Find where the given text appears and provide that cell's center as [x, y] coordinate. 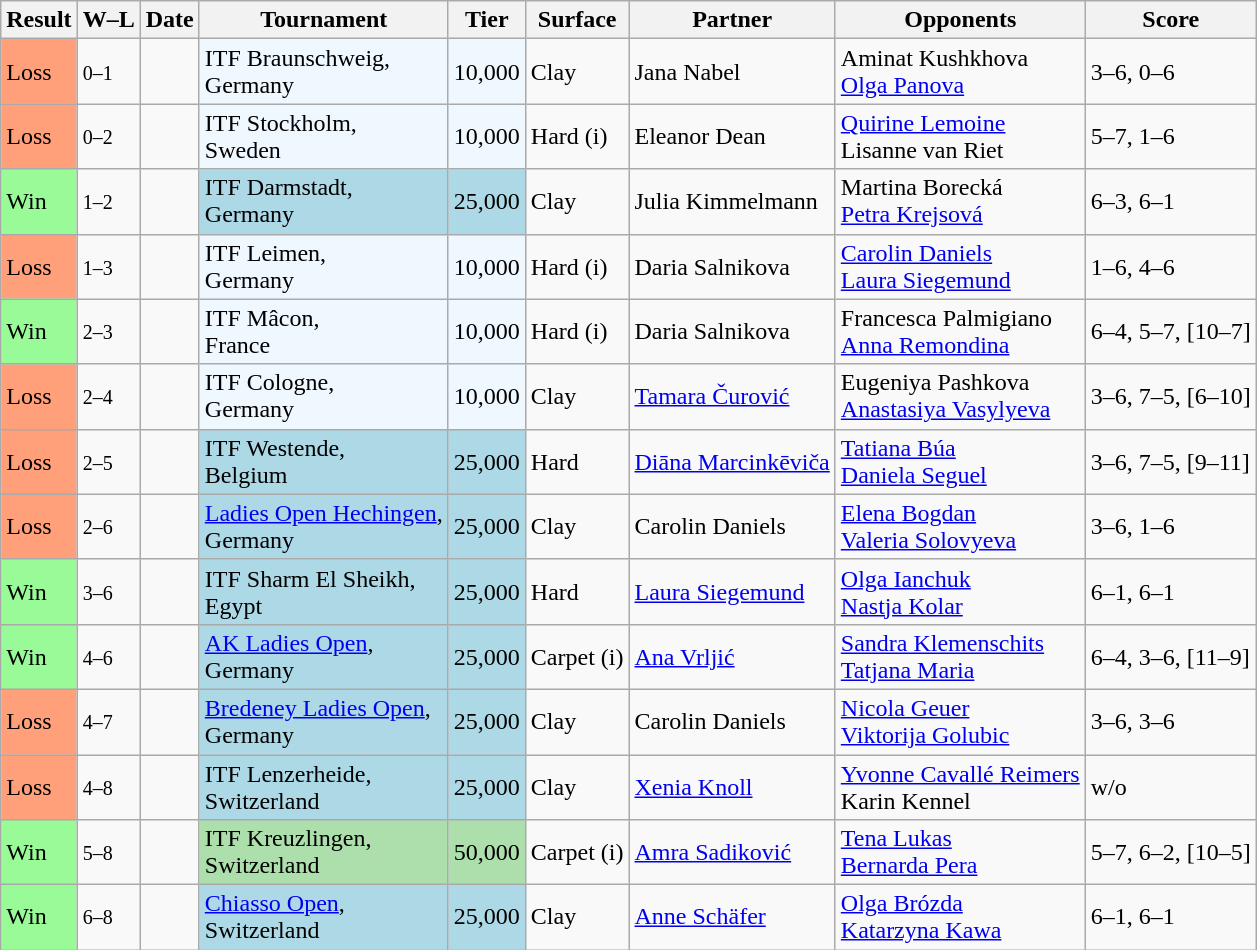
Date [170, 20]
w/o [1170, 786]
2–3 [108, 332]
Bredeney Ladies Open, Germany [324, 722]
Ana Vrljić [732, 656]
4–8 [108, 786]
2–5 [108, 462]
Aminat Kushkhova Olga Panova [960, 72]
3–6, 7–5, [6–10] [1170, 396]
Opponents [960, 20]
Result [39, 20]
3–6 [108, 592]
Julia Kimmelmann [732, 202]
Olga Brózda Katarzyna Kawa [960, 918]
1–2 [108, 202]
ITF Mâcon, France [324, 332]
Yvonne Cavallé Reimers Karin Kennel [960, 786]
Tatiana Búa Daniela Seguel [960, 462]
0–2 [108, 136]
Tena Lukas Bernarda Pera [960, 852]
Ladies Open Hechingen, Germany [324, 526]
Score [1170, 20]
W–L [108, 20]
Nicola Geuer Viktorija Golubic [960, 722]
4–7 [108, 722]
ITF Cologne, Germany [324, 396]
Jana Nabel [732, 72]
6–8 [108, 918]
Tier [486, 20]
AK Ladies Open, Germany [324, 656]
1–3 [108, 266]
Eugeniya Pashkova Anastasiya Vasylyeva [960, 396]
Surface [577, 20]
ITF Lenzerheide, Switzerland [324, 786]
6–3, 6–1 [1170, 202]
Eleanor Dean [732, 136]
2–4 [108, 396]
6–4, 3–6, [11–9] [1170, 656]
ITF Westende, Belgium [324, 462]
Tournament [324, 20]
Carolin Daniels Laura Siegemund [960, 266]
ITF Kreuzlingen, Switzerland [324, 852]
Chiasso Open, Switzerland [324, 918]
3–6, 1–6 [1170, 526]
ITF Leimen, Germany [324, 266]
3–6, 0–6 [1170, 72]
6–4, 5–7, [10–7] [1170, 332]
1–6, 4–6 [1170, 266]
5–8 [108, 852]
Diāna Marcinkēviča [732, 462]
2–6 [108, 526]
Sandra Klemenschits Tatjana Maria [960, 656]
Laura Siegemund [732, 592]
Partner [732, 20]
5–7, 6–2, [10–5] [1170, 852]
Tamara Čurović [732, 396]
Quirine Lemoine Lisanne van Riet [960, 136]
4–6 [108, 656]
Martina Borecká Petra Krejsová [960, 202]
0–1 [108, 72]
Francesca Palmigiano Anna Remondina [960, 332]
Anne Schäfer [732, 918]
3–6, 7–5, [9–11] [1170, 462]
Amra Sadiković [732, 852]
5–7, 1–6 [1170, 136]
ITF Stockholm, Sweden [324, 136]
Xenia Knoll [732, 786]
ITF Sharm El Sheikh, Egypt [324, 592]
3–6, 3–6 [1170, 722]
ITF Braunschweig, Germany [324, 72]
ITF Darmstadt, Germany [324, 202]
50,000 [486, 852]
Olga Ianchuk Nastja Kolar [960, 592]
Elena Bogdan Valeria Solovyeva [960, 526]
